Detect which cell encompasses the target text, then output its (x, y) center coordinate. 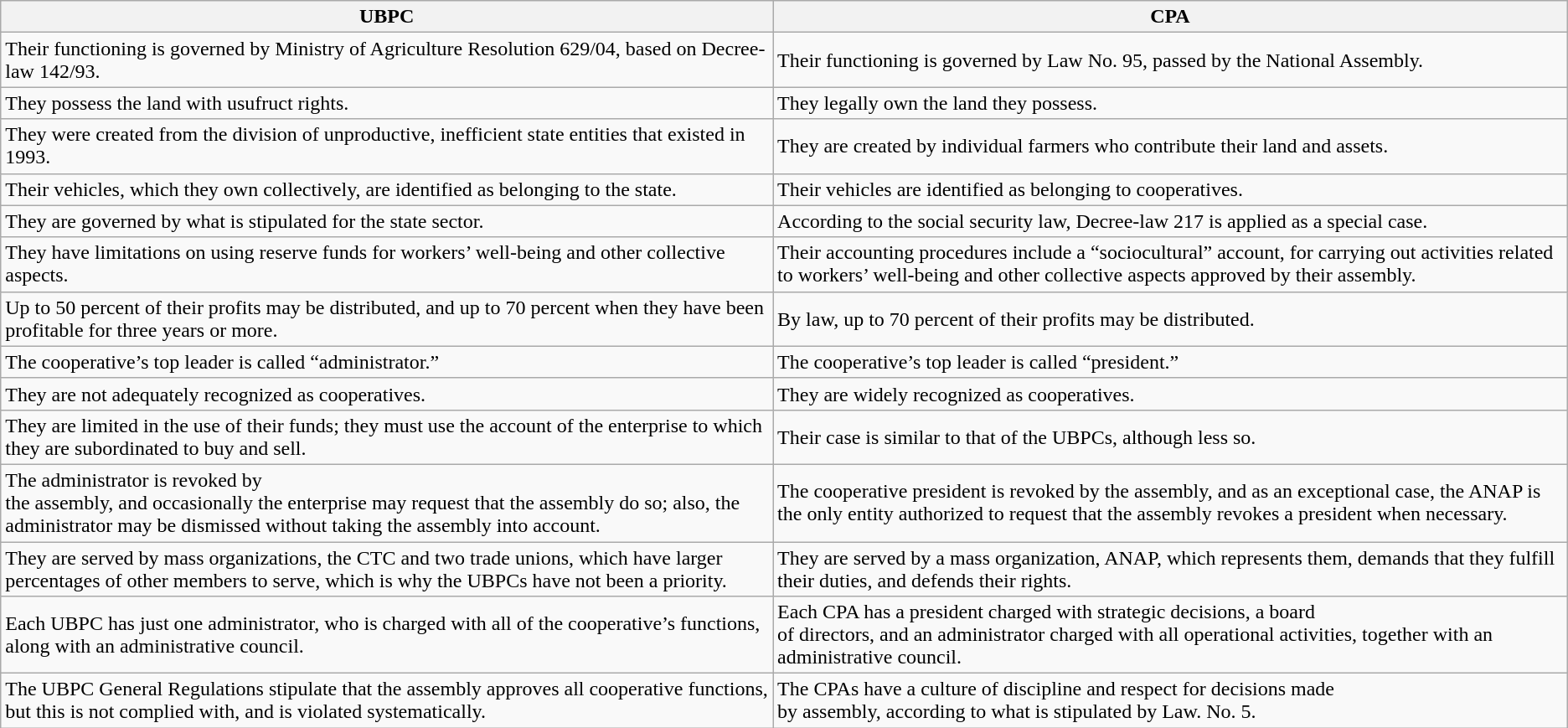
They are limited in the use of their funds; they must use the account of the enterprise to which they are subordinated to buy and sell. (387, 437)
They are served by a mass organization, ANAP, which represents them, demands that they fulfill their duties, and defends their rights. (1171, 568)
Their functioning is governed by Law No. 95, passed by the National Assembly. (1171, 60)
UBPC (387, 17)
Their vehicles, which they own collectively, are identified as belonging to the state. (387, 189)
They possess the land with usufruct rights. (387, 103)
The cooperative’s top leader is called “president.” (1171, 362)
They were created from the division of unproductive, inefficient state entities that existed in 1993. (387, 146)
They legally own the land they possess. (1171, 103)
They have limitations on using reserve funds for workers’ well-being and other collective aspects. (387, 265)
Each UBPC has just one administrator, who is charged with all of the cooperative’s functions, along with an administrative council. (387, 635)
They are created by individual farmers who contribute their land and assets. (1171, 146)
Their vehicles are identified as belonging to cooperatives. (1171, 189)
Their case is similar to that of the UBPCs, although less so. (1171, 437)
The cooperative’s top leader is called “administrator.” (387, 362)
CPA (1171, 17)
By law, up to 70 percent of their profits may be distributed. (1171, 318)
They are widely recognized as cooperatives. (1171, 394)
They are governed by what is stipulated for the state sector. (387, 221)
They are not adequately recognized as cooperatives. (387, 394)
Their functioning is governed by Ministry of Agriculture Resolution 629/04, based on Decree-law 142/93. (387, 60)
According to the social security law, Decree-law 217 is applied as a special case. (1171, 221)
The CPAs have a culture of discipline and respect for decisions madeby assembly, according to what is stipulated by Law. No. 5. (1171, 700)
Up to 50 percent of their profits may be distributed, and up to 70 percent when they have been profitable for three years or more. (387, 318)
